Locate the cell with the specified text and output its (x, y) center coordinate. 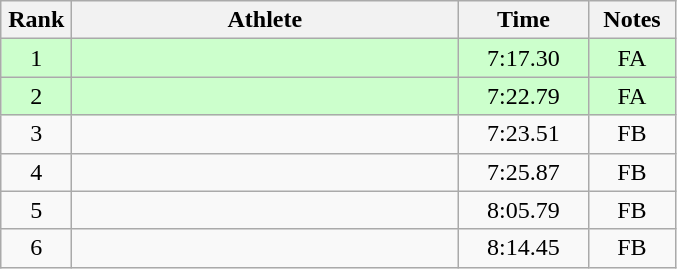
1 (36, 58)
Time (524, 20)
7:17.30 (524, 58)
2 (36, 96)
Rank (36, 20)
6 (36, 248)
8:05.79 (524, 210)
3 (36, 134)
7:23.51 (524, 134)
7:22.79 (524, 96)
7:25.87 (524, 172)
5 (36, 210)
8:14.45 (524, 248)
4 (36, 172)
Athlete (265, 20)
Notes (632, 20)
